For the text-containing cell, return its midpoint in (X, Y) coordinate format. 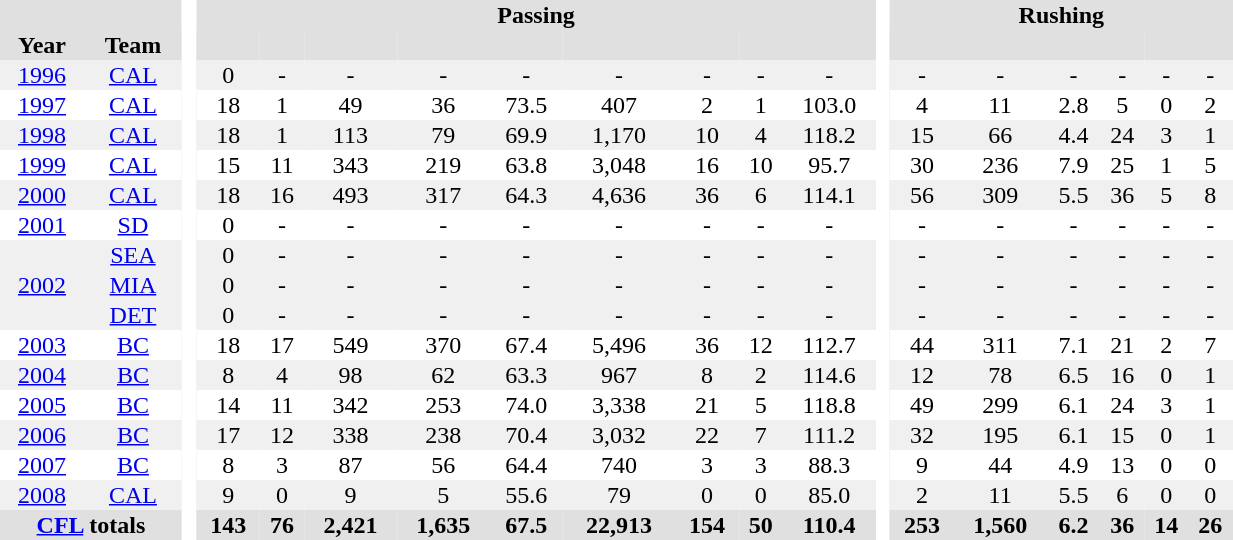
118.2 (830, 135)
143 (229, 525)
88.3 (830, 465)
98 (350, 375)
2000 (42, 195)
32 (922, 435)
5,496 (619, 345)
4.9 (1074, 465)
3,338 (619, 405)
6.2 (1074, 525)
740 (619, 465)
73.5 (526, 105)
317 (444, 195)
2005 (42, 405)
87 (350, 465)
67.5 (526, 525)
2.8 (1074, 105)
22 (707, 435)
299 (1000, 405)
2002 (42, 285)
30 (922, 165)
6.5 (1074, 375)
74.0 (526, 405)
69.9 (526, 135)
1,170 (619, 135)
7.9 (1074, 165)
SEA (133, 255)
67.4 (526, 345)
55.6 (526, 495)
114.6 (830, 375)
967 (619, 375)
1997 (42, 105)
342 (350, 405)
549 (350, 345)
22,913 (619, 525)
113 (350, 135)
7.1 (1074, 345)
4,636 (619, 195)
219 (444, 165)
64.4 (526, 465)
343 (350, 165)
2,421 (350, 525)
13 (1122, 465)
114.1 (830, 195)
111.2 (830, 435)
2007 (42, 465)
CFL totals (91, 525)
MIA (133, 285)
SD (133, 225)
63.3 (526, 375)
76 (282, 525)
26 (1210, 525)
2006 (42, 435)
370 (444, 345)
2008 (42, 495)
1996 (42, 75)
238 (444, 435)
3,048 (619, 165)
85.0 (830, 495)
Team (133, 45)
64.3 (526, 195)
110.4 (830, 525)
50 (761, 525)
309 (1000, 195)
25 (1122, 165)
493 (350, 195)
2001 (42, 225)
1,560 (1000, 525)
195 (1000, 435)
Year (42, 45)
78 (1000, 375)
Rushing (1061, 15)
311 (1000, 345)
103.0 (830, 105)
3,032 (619, 435)
1998 (42, 135)
2003 (42, 345)
63.8 (526, 165)
DET (133, 315)
118.8 (830, 405)
66 (1000, 135)
95.7 (830, 165)
154 (707, 525)
62 (444, 375)
407 (619, 105)
112.7 (830, 345)
1,635 (444, 525)
70.4 (526, 435)
4.4 (1074, 135)
Passing (536, 15)
1999 (42, 165)
2004 (42, 375)
236 (1000, 165)
338 (350, 435)
